Detect which cell encompasses the target text, then output its (X, Y) center coordinate. 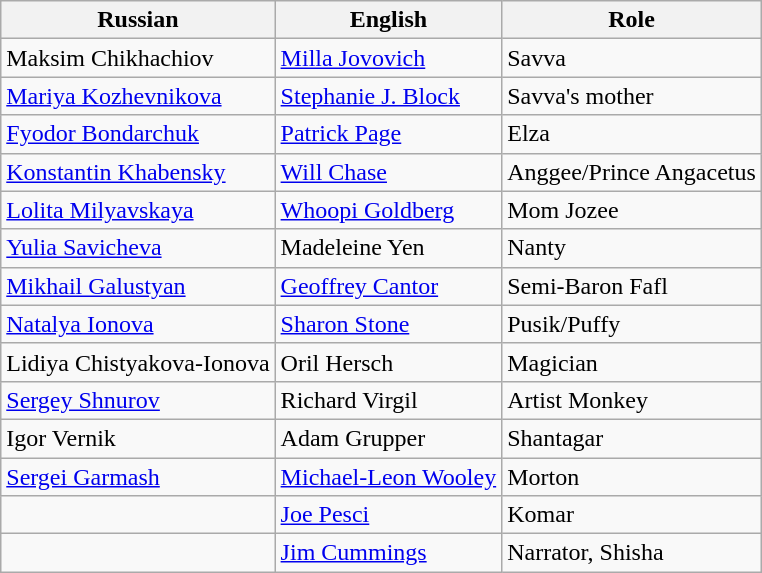
Nanty (632, 248)
Natalya Ionova (138, 324)
Milla Jovovich (388, 58)
Michael-Leon Wooley (388, 477)
Geoffrey Cantor (388, 286)
Role (632, 20)
Oril Hersch (388, 362)
Semi-Baron Fafl (632, 286)
Igor Vernik (138, 438)
Artist Monkey (632, 400)
Will Chase (388, 172)
Whoopi Goldberg (388, 210)
Patrick Page (388, 134)
Adam Grupper (388, 438)
Pusik/Puffy (632, 324)
Mom Jozee (632, 210)
Sharon Stone (388, 324)
Konstantin Khabensky (138, 172)
Sergey Shnurov (138, 400)
Magician (632, 362)
Shantagar (632, 438)
Komar (632, 515)
Mikhail Galustyan (138, 286)
Stephanie J. Block (388, 96)
Maksim Chikhachiov (138, 58)
Mariya Kozhevnikova (138, 96)
Savva's mother (632, 96)
Anggee/Prince Angacetus (632, 172)
Lolita Milyavskaya (138, 210)
Sergei Garmash (138, 477)
Jim Cummings (388, 553)
Russian (138, 20)
Lidiya Chistyakova-Ionova (138, 362)
Yulia Savicheva (138, 248)
Richard Virgil (388, 400)
Narrator, Shisha (632, 553)
Morton (632, 477)
Elza (632, 134)
Fyodor Bondarchuk (138, 134)
Joe Pesci (388, 515)
Madeleine Yen (388, 248)
English (388, 20)
Savva (632, 58)
